Return [X, Y] of the center of cell containing provided text 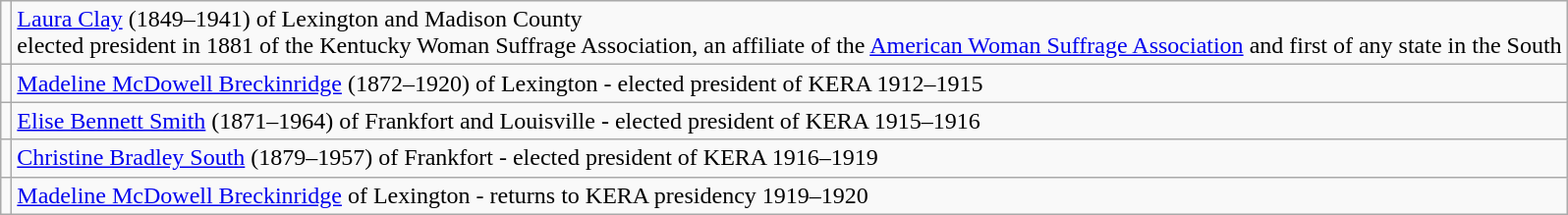
Christine Bradley South (1879–1957) of Frankfort - elected president of KERA 1916–1919 [790, 158]
Madeline McDowell Breckinridge (1872–1920) of Lexington - elected president of KERA 1912–1915 [790, 83]
Elise Bennett Smith (1871–1964) of Frankfort and Louisville - elected president of KERA 1915–1916 [790, 121]
Madeline McDowell Breckinridge of Lexington - returns to KERA presidency 1919–1920 [790, 195]
